Pinpoint the cell where the given text exists, returning its (X, Y) midpoint coordinate. 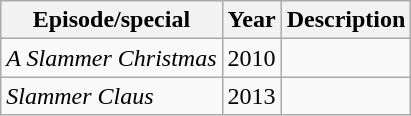
2010 (252, 58)
Slammer Claus (112, 96)
Episode/special (112, 20)
A Slammer Christmas (112, 58)
2013 (252, 96)
Year (252, 20)
Description (346, 20)
